Identify which cell holds the provided text, then report its [X, Y] central coordinate. 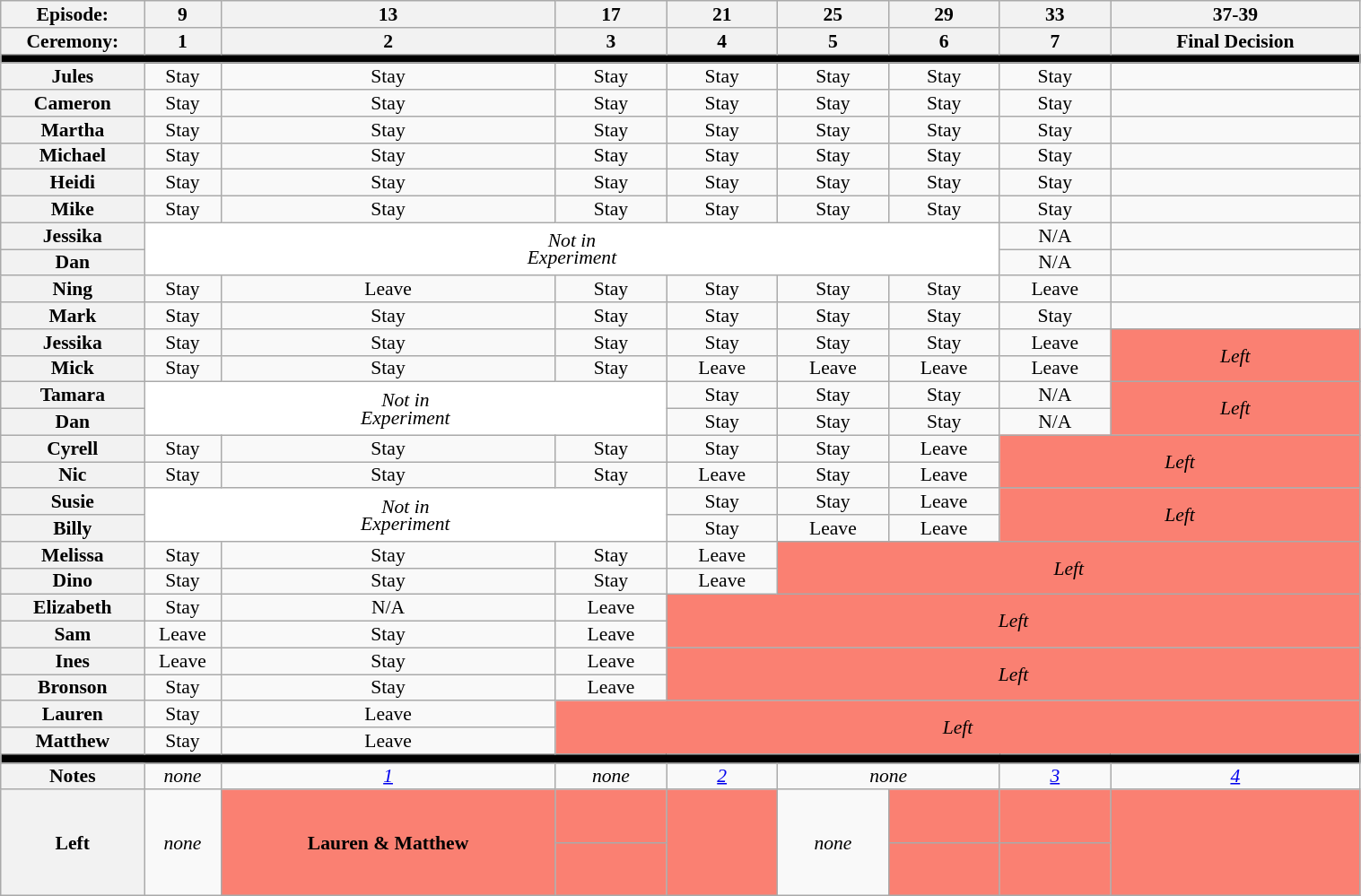
9 [183, 14]
5 [833, 41]
Matthew [73, 741]
Cyrell [73, 448]
7 [1055, 41]
Martha [73, 130]
Heidi [73, 183]
Elizabeth [73, 608]
Ines [73, 661]
Lauren & Matthew [388, 843]
33 [1055, 14]
Nic [73, 475]
Final Decision [1235, 41]
Mark [73, 316]
Tamara [73, 396]
Notes [73, 777]
17 [611, 14]
Episode: [73, 14]
21 [722, 14]
Jules [73, 77]
13 [388, 14]
Dino [73, 581]
25 [833, 14]
Bronson [73, 688]
Ning [73, 290]
6 [944, 41]
Sam [73, 635]
Billy [73, 528]
Melissa [73, 555]
Mick [73, 369]
29 [944, 14]
Ceremony: [73, 41]
Michael [73, 156]
Lauren [73, 715]
Mike [73, 210]
Susie [73, 502]
Cameron [73, 103]
37-39 [1235, 14]
